Provide the [x, y] coordinate of the cell's center where the given text is located.  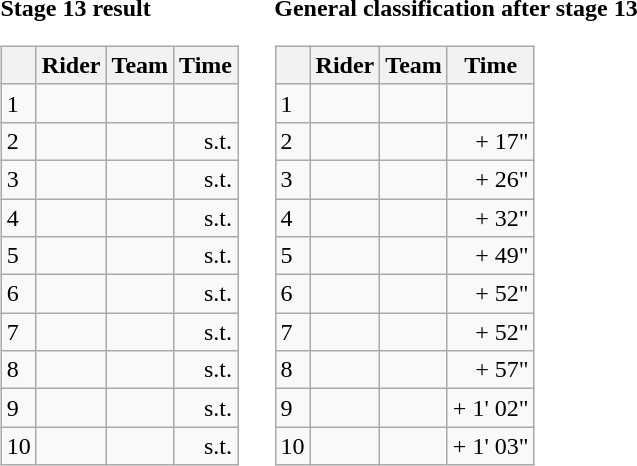
+ 32" [490, 217]
+ 26" [490, 179]
+ 1' 03" [490, 446]
+ 17" [490, 141]
+ 49" [490, 256]
+ 1' 02" [490, 408]
+ 57" [490, 370]
